Determine the (x, y) coordinate at the center of the cell enclosing the given text.  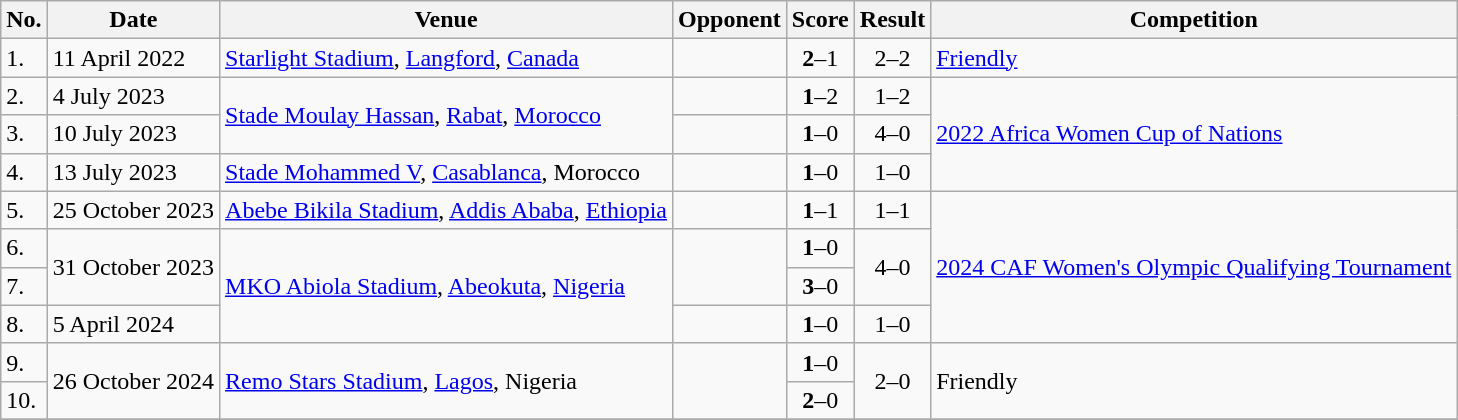
Stade Moulay Hassan, Rabat, Morocco (446, 115)
No. (24, 20)
10 July 2023 (133, 134)
1. (24, 58)
8. (24, 324)
25 October 2023 (133, 210)
Venue (446, 20)
Date (133, 20)
Opponent (730, 20)
Stade Mohammed V, Casablanca, Morocco (446, 172)
2–1 (820, 58)
Result (892, 20)
Remo Stars Stadium, Lagos, Nigeria (446, 381)
MKO Abiola Stadium, Abeokuta, Nigeria (446, 286)
Starlight Stadium, Langford, Canada (446, 58)
2–2 (892, 58)
7. (24, 286)
4 July 2023 (133, 96)
Score (820, 20)
Competition (1194, 20)
10. (24, 400)
2. (24, 96)
3–0 (820, 286)
2022 Africa Women Cup of Nations (1194, 134)
31 October 2023 (133, 267)
5 April 2024 (133, 324)
3. (24, 134)
6. (24, 248)
26 October 2024 (133, 381)
11 April 2022 (133, 58)
13 July 2023 (133, 172)
9. (24, 362)
2024 CAF Women's Olympic Qualifying Tournament (1194, 267)
4. (24, 172)
Abebe Bikila Stadium, Addis Ababa, Ethiopia (446, 210)
5. (24, 210)
